Provide the (x, y) coordinate of the cell's center where the given text is located.  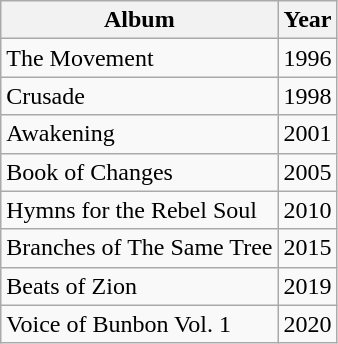
Beats of Zion (140, 286)
2015 (308, 248)
2005 (308, 172)
2020 (308, 324)
Album (140, 20)
2010 (308, 210)
Hymns for the Rebel Soul (140, 210)
Book of Changes (140, 172)
Branches of The Same Tree (140, 248)
Crusade (140, 96)
1998 (308, 96)
Year (308, 20)
2001 (308, 134)
Awakening (140, 134)
The Movement (140, 58)
2019 (308, 286)
Voice of Bunbon Vol. 1 (140, 324)
1996 (308, 58)
